From the cell containing the given text, extract its center point as (x, y) coordinate. 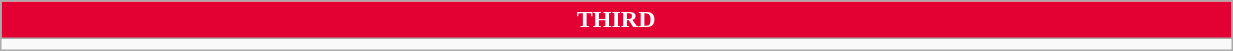
THIRD (616, 20)
